Find where the given text appears and provide that cell's center as (X, Y) coordinate. 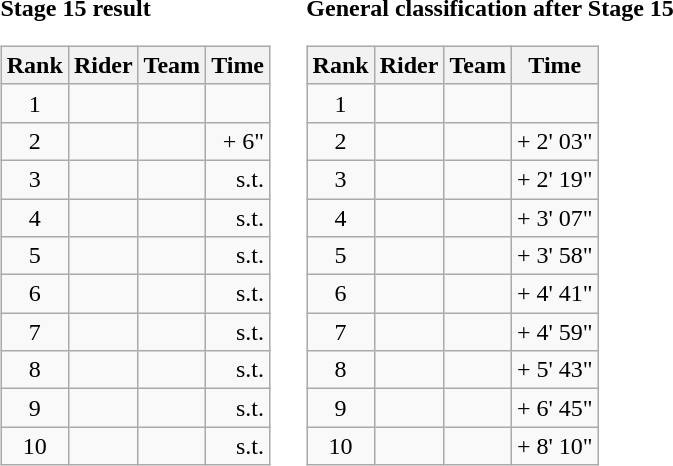
+ 4' 59" (554, 332)
+ 6' 45" (554, 408)
+ 6" (238, 141)
+ 3' 07" (554, 217)
+ 3' 58" (554, 256)
+ 8' 10" (554, 446)
+ 5' 43" (554, 370)
+ 2' 03" (554, 141)
+ 4' 41" (554, 294)
+ 2' 19" (554, 179)
